Detect which cell encompasses the target text, then output its (x, y) center coordinate. 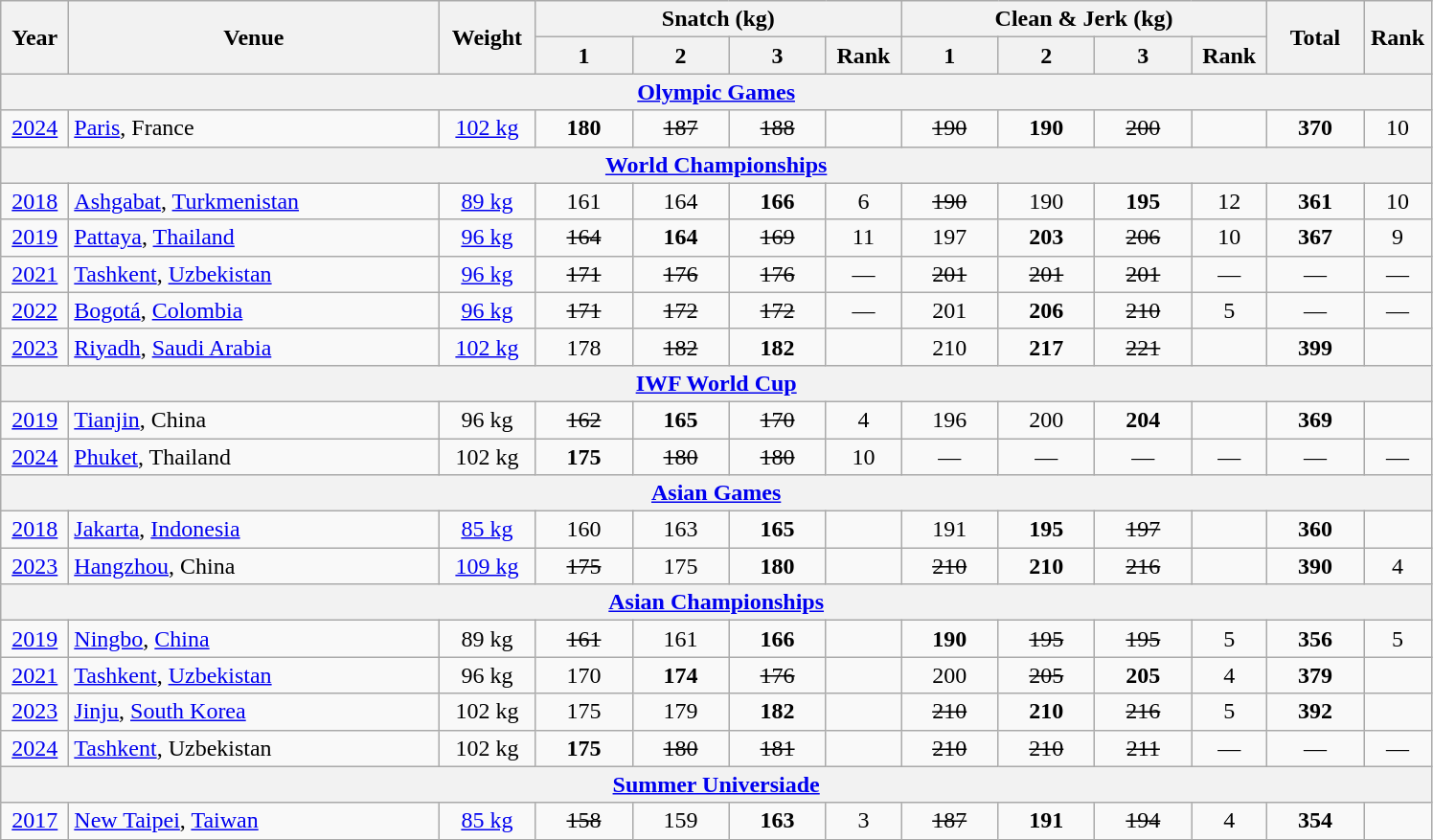
221 (1144, 347)
Jinju, South Korea (254, 712)
370 (1314, 128)
Weight (487, 37)
179 (680, 712)
194 (1144, 821)
11 (864, 238)
2022 (34, 310)
158 (584, 821)
392 (1314, 712)
160 (584, 530)
188 (778, 128)
203 (1046, 238)
354 (1314, 821)
Ashgabat, Turkmenistan (254, 201)
361 (1314, 201)
360 (1314, 530)
Clean & Jerk (kg) (1084, 19)
Jakarta, Indonesia (254, 530)
9 (1399, 238)
109 kg (487, 566)
196 (950, 420)
12 (1230, 201)
Bogotá, Colombia (254, 310)
181 (778, 748)
178 (584, 347)
217 (1046, 347)
2017 (34, 821)
Tianjin, China (254, 420)
Paris, France (254, 128)
Ningbo, China (254, 639)
Hangzhou, China (254, 566)
6 (864, 201)
Riyadh, Saudi Arabia (254, 347)
Total (1314, 37)
169 (778, 238)
Asian Games (716, 493)
Snatch (kg) (718, 19)
159 (680, 821)
369 (1314, 420)
367 (1314, 238)
211 (1144, 748)
Year (34, 37)
Phuket, Thailand (254, 457)
Pattaya, Thailand (254, 238)
World Championships (716, 165)
390 (1314, 566)
Venue (254, 37)
162 (584, 420)
399 (1314, 347)
Asian Championships (716, 602)
Olympic Games (716, 92)
174 (680, 675)
356 (1314, 639)
204 (1144, 420)
379 (1314, 675)
New Taipei, Taiwan (254, 821)
Summer Universiade (716, 784)
IWF World Cup (716, 383)
